For the text-containing cell, return its midpoint in [x, y] coordinate format. 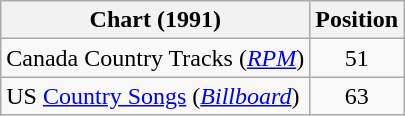
63 [357, 96]
Position [357, 20]
Chart (1991) [156, 20]
Canada Country Tracks (RPM) [156, 58]
51 [357, 58]
US Country Songs (Billboard) [156, 96]
